Determine the (X, Y) coordinate at the center of the cell enclosing the given text.  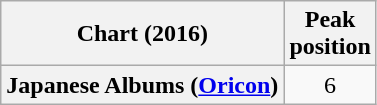
Chart (2016) (142, 34)
Japanese Albums (Oricon) (142, 85)
Peakposition (330, 34)
6 (330, 85)
